Return the (x, y) coordinate for the center point of the cell that contains the specified text.  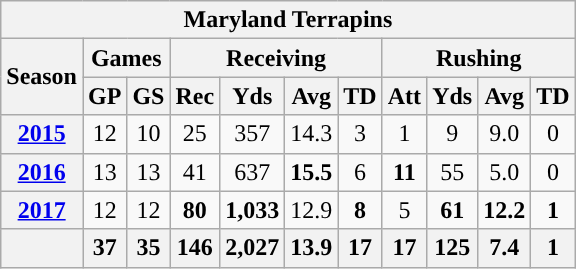
9 (452, 134)
61 (452, 210)
Maryland Terrapins (288, 20)
5.0 (504, 172)
Season (42, 77)
55 (452, 172)
Games (126, 58)
8 (360, 210)
80 (195, 210)
2015 (42, 134)
11 (404, 172)
Rec (195, 96)
12.2 (504, 210)
13.9 (312, 248)
25 (195, 134)
12.9 (312, 210)
2,027 (252, 248)
1,033 (252, 210)
14.3 (312, 134)
3 (360, 134)
37 (104, 248)
9.0 (504, 134)
15.5 (312, 172)
7.4 (504, 248)
Rushing (478, 58)
GP (104, 96)
146 (195, 248)
2017 (42, 210)
6 (360, 172)
Att (404, 96)
637 (252, 172)
125 (452, 248)
2016 (42, 172)
5 (404, 210)
357 (252, 134)
35 (148, 248)
10 (148, 134)
GS (148, 96)
Receiving (276, 58)
41 (195, 172)
